Locate the cell with the specified text and output its (X, Y) center coordinate. 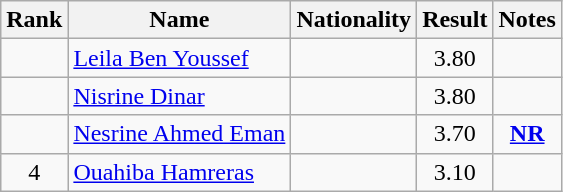
Leila Ben Youssef (180, 58)
Name (180, 20)
Ouahiba Hamreras (180, 172)
3.10 (455, 172)
3.70 (455, 134)
NR (527, 134)
Notes (527, 20)
Result (455, 20)
Nesrine Ahmed Eman (180, 134)
Rank (34, 20)
4 (34, 172)
Nisrine Dinar (180, 96)
Nationality (354, 20)
